Return [x, y] of the center of cell containing provided text 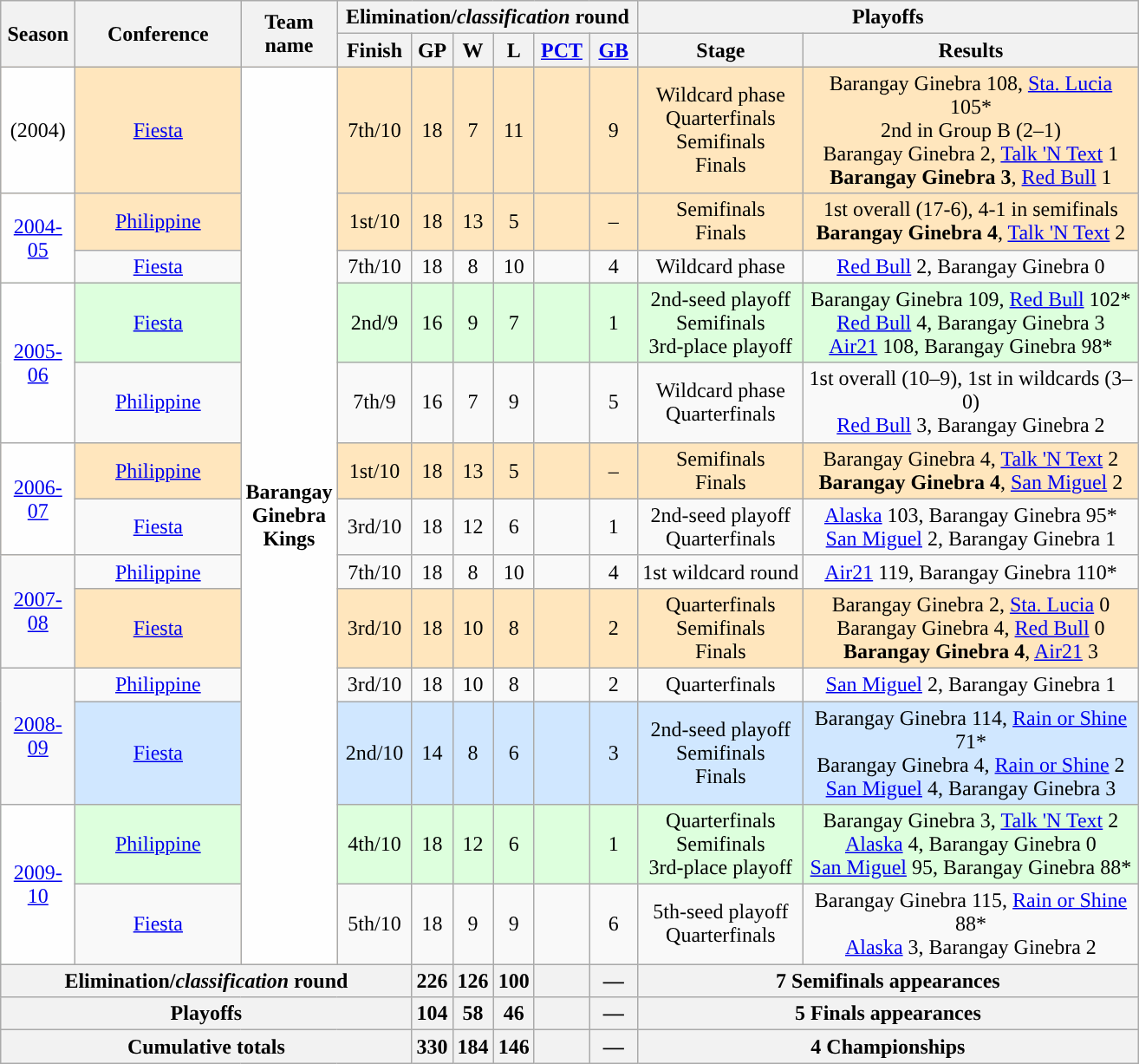
Quarterfinals [721, 684]
Wildcard phaseQuarterfinals [721, 402]
Team name [290, 34]
GB [614, 50]
Stage [721, 50]
Alaska 103, Barangay Ginebra 95*San Miguel 2, Barangay Ginebra 1 [971, 527]
L [513, 50]
126 [473, 981]
7th/9 [374, 402]
San Miguel 2, Barangay Ginebra 1 [971, 684]
2006-07 [38, 499]
Cumulative totals [206, 1047]
5 Finals appearances [888, 1014]
104 [432, 1014]
Barangay Ginebra 108, Sta. Lucia 105*2nd in Group B (2–1)Barangay Ginebra 2, Talk 'N Text 1Barangay Ginebra 3, Red Bull 1 [971, 130]
Results [971, 50]
Barangay Ginebra 2, Sta. Lucia 0Barangay Ginebra 4, Red Bull 0Barangay Ginebra 4, Air21 3 [971, 628]
4th/10 [374, 845]
2nd/10 [374, 753]
Barangay Ginebra 114, Rain or Shine 71*Barangay Ginebra 4, Rain or Shine 2San Miguel 4, Barangay Ginebra 3 [971, 753]
1st overall (10–9), 1st in wildcards (3–0)Red Bull 3, Barangay Ginebra 2 [971, 402]
1st overall (17-6), 4-1 in semifinals Barangay Ginebra 4, Talk 'N Text 2 [971, 222]
2004-05 [38, 238]
Barangay Ginebra 115, Rain or Shine 88*Alaska 3, Barangay Ginebra 2 [971, 924]
4 Championships [888, 1047]
2nd/9 [374, 323]
PCT [562, 50]
5th/10 [374, 924]
146 [513, 1047]
184 [473, 1047]
1st wildcard round [721, 571]
2009-10 [38, 884]
Wildcard phase [721, 266]
7 Semifinals appearances [888, 981]
11 [513, 130]
Barangay Ginebra 4, Talk 'N Text 2Barangay Ginebra 4, San Miguel 2 [971, 470]
Wildcard phaseQuarterfinalsSemifinalsFinals [721, 130]
Season [38, 34]
Barangay Ginebra 109, Red Bull 102*Red Bull 4, Barangay Ginebra 3Air21 108, Barangay Ginebra 98* [971, 323]
2007-08 [38, 611]
226 [432, 981]
2nd-seed playoffQuarterfinals [721, 527]
W [473, 50]
14 [432, 753]
Red Bull 2, Barangay Ginebra 0 [971, 266]
Air21 119, Barangay Ginebra 110* [971, 571]
Barangay Ginebra 3, Talk 'N Text 2Alaska 4, Barangay Ginebra 0San Miguel 95, Barangay Ginebra 88* [971, 845]
(2004) [38, 130]
330 [432, 1047]
Finish [374, 50]
5th-seed playoffQuarterfinals [721, 924]
58 [473, 1014]
Barangay Ginebra Kings [290, 515]
GP [432, 50]
46 [513, 1014]
2nd-seed playoffSemifinals3rd-place playoff [721, 323]
2008-09 [38, 735]
100 [513, 981]
QuarterfinalsSemifinals3rd-place playoff [721, 845]
2nd-seed playoffSemifinalsFinals [721, 753]
Quarterfinals SemifinalsFinals [721, 628]
3 [614, 753]
2005-06 [38, 362]
Conference [158, 34]
